From the cell containing the given text, extract its center point as [x, y] coordinate. 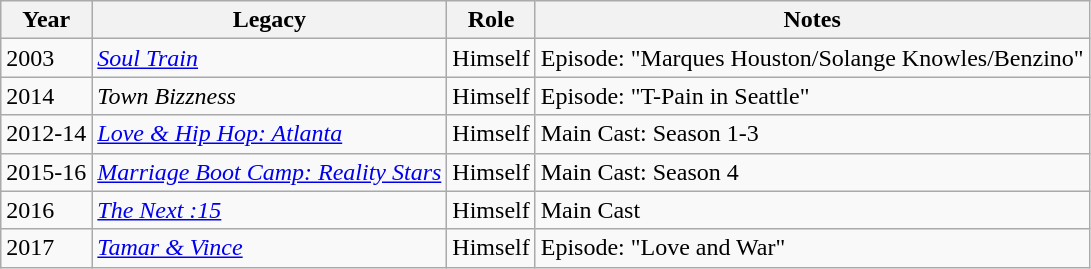
Main Cast: Season 1-3 [812, 134]
The Next :15 [270, 210]
Love & Hip Hop: Atlanta [270, 134]
Main Cast [812, 210]
Episode: "Love and War" [812, 248]
Episode: "T-Pain in Seattle" [812, 96]
2012-14 [46, 134]
2003 [46, 58]
Year [46, 20]
Tamar & Vince [270, 248]
Role [491, 20]
Main Cast: Season 4 [812, 172]
2015-16 [46, 172]
Town Bizzness [270, 96]
Episode: "Marques Houston/Solange Knowles/Benzino" [812, 58]
Soul Train [270, 58]
2017 [46, 248]
Marriage Boot Camp: Reality Stars [270, 172]
Legacy [270, 20]
2014 [46, 96]
Notes [812, 20]
2016 [46, 210]
